Return the [x, y] coordinate for the center point of the cell that contains the specified text.  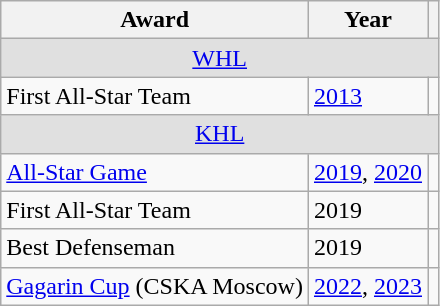
2013 [368, 96]
Best Defenseman [155, 248]
All-Star Game [155, 172]
Year [368, 20]
2022, 2023 [368, 286]
Award [155, 20]
2019, 2020 [368, 172]
Gagarin Cup (CSKA Moscow) [155, 286]
WHL [220, 58]
KHL [220, 134]
